Pinpoint the cell where the given text exists, returning its [X, Y] midpoint coordinate. 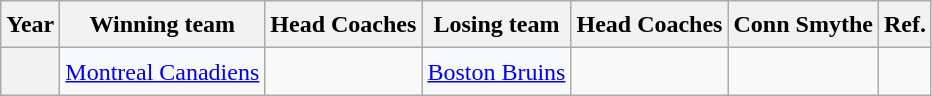
Ref. [904, 24]
Montreal Canadiens [162, 72]
Boston Bruins [496, 72]
Conn Smythe [803, 24]
Losing team [496, 24]
Winning team [162, 24]
Year [30, 24]
